Identify which cell holds the provided text, then report its (x, y) central coordinate. 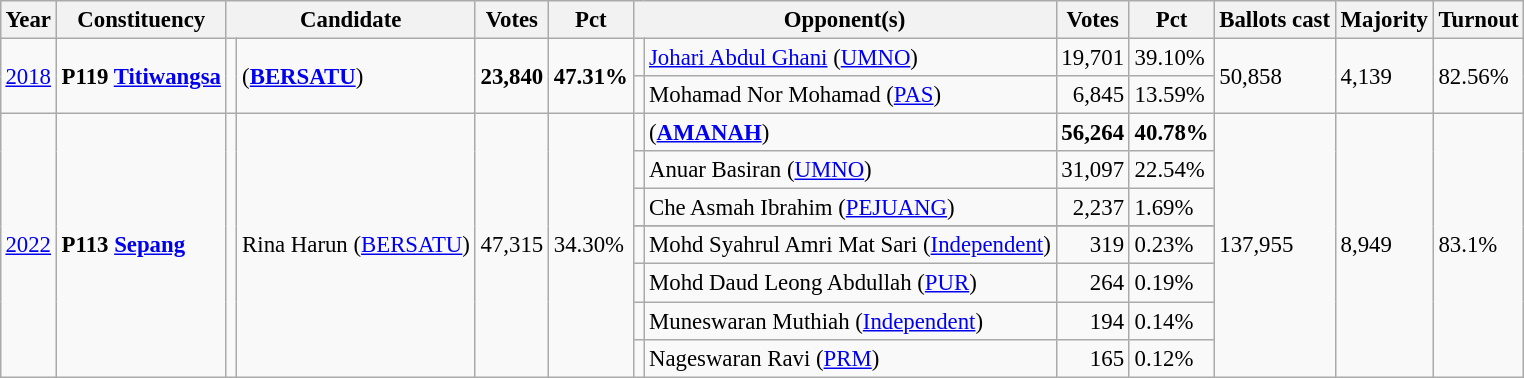
56,264 (1092, 133)
Muneswaran Muthiah (Independent) (850, 321)
2,237 (1092, 208)
P119 Titiwangsa (141, 76)
(BERSATU) (356, 76)
0.23% (1172, 245)
Johari Abdul Ghani (UMNO) (850, 57)
194 (1092, 321)
13.59% (1172, 95)
23,840 (512, 76)
Constituency (141, 20)
Nageswaran Ravi (PRM) (850, 358)
Rina Harun (BERSATU) (356, 246)
Mohd Daud Leong Abdullah (PUR) (850, 283)
Anuar Basiran (UMNO) (850, 170)
Turnout (1478, 20)
264 (1092, 283)
40.78% (1172, 133)
1.69% (1172, 208)
P113 Sepang (141, 246)
Ballots cast (1274, 20)
47.31% (590, 76)
47,315 (512, 246)
0.14% (1172, 321)
50,858 (1274, 76)
(AMANAH) (850, 133)
4,139 (1384, 76)
2018 (28, 76)
8,949 (1384, 246)
Che Asmah Ibrahim (PEJUANG) (850, 208)
Majority (1384, 20)
Mohamad Nor Mohamad (PAS) (850, 95)
Opponent(s) (844, 20)
83.1% (1478, 246)
2022 (28, 246)
31,097 (1092, 170)
6,845 (1092, 95)
22.54% (1172, 170)
82.56% (1478, 76)
Year (28, 20)
Mohd Syahrul Amri Mat Sari (Independent) (850, 245)
137,955 (1274, 246)
319 (1092, 245)
Candidate (350, 20)
0.12% (1172, 358)
39.10% (1172, 57)
19,701 (1092, 57)
0.19% (1172, 283)
34.30% (590, 246)
165 (1092, 358)
